From the cell containing the given text, extract its center point as (x, y) coordinate. 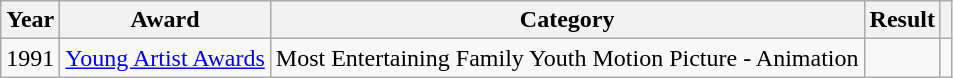
Award (165, 20)
Young Artist Awards (165, 58)
Year (30, 20)
Category (567, 20)
1991 (30, 58)
Most Entertaining Family Youth Motion Picture - Animation (567, 58)
Result (902, 20)
